Output the [X, Y] coordinate of the center of the cell containing the given text.  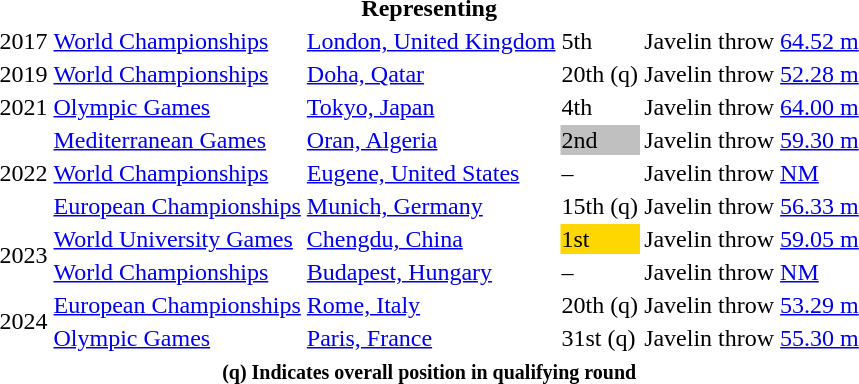
London, United Kingdom [431, 41]
Paris, France [431, 338]
Rome, Italy [431, 305]
Budapest, Hungary [431, 272]
World University Games [177, 239]
Munich, Germany [431, 206]
5th [600, 41]
1st [600, 239]
2nd [600, 140]
31st (q) [600, 338]
4th [600, 107]
Oran, Algeria [431, 140]
Chengdu, China [431, 239]
Eugene, United States [431, 173]
Mediterranean Games [177, 140]
Doha, Qatar [431, 74]
15th (q) [600, 206]
Tokyo, Japan [431, 107]
